Detect which cell encompasses the target text, then output its (X, Y) center coordinate. 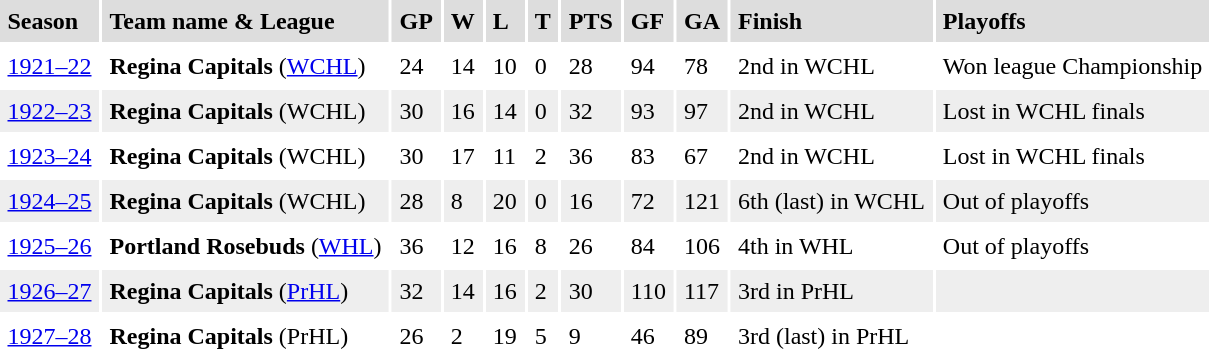
1924–25 (50, 201)
24 (416, 66)
17 (462, 156)
1926–27 (50, 291)
Regina Capitals (PrHL) (246, 291)
3rd in PrHL (831, 291)
4th in WHL (831, 246)
97 (702, 111)
93 (648, 111)
Team name & League (246, 21)
1925–26 (50, 246)
121 (702, 201)
1921–22 (50, 66)
94 (648, 66)
Season (50, 21)
84 (648, 246)
117 (702, 291)
67 (702, 156)
26 (590, 246)
Won league Championship (1072, 66)
6th (last) in WCHL (831, 201)
GA (702, 21)
72 (648, 201)
11 (504, 156)
10 (504, 66)
GP (416, 21)
20 (504, 201)
1922–23 (50, 111)
W (462, 21)
PTS (590, 21)
110 (648, 291)
Playoffs (1072, 21)
1923–24 (50, 156)
GF (648, 21)
T (542, 21)
83 (648, 156)
Portland Rosebuds (WHL) (246, 246)
106 (702, 246)
Finish (831, 21)
78 (702, 66)
12 (462, 246)
L (504, 21)
